Detect which cell encompasses the target text, then output its [x, y] center coordinate. 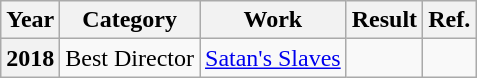
Category [130, 20]
Year [30, 20]
Ref. [450, 20]
Work [274, 20]
Best Director [130, 58]
Result [384, 20]
2018 [30, 58]
Satan's Slaves [274, 58]
